Output the [x, y] coordinate of the center of the cell containing the given text.  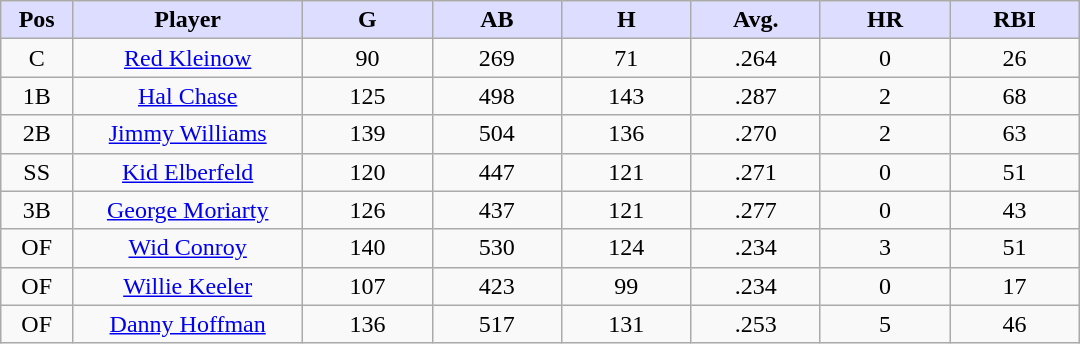
43 [1014, 210]
143 [626, 96]
269 [496, 58]
530 [496, 248]
124 [626, 248]
Kid Elberfeld [188, 172]
437 [496, 210]
3 [884, 248]
447 [496, 172]
99 [626, 286]
AB [496, 20]
Avg. [756, 20]
Hal Chase [188, 96]
H [626, 20]
26 [1014, 58]
125 [368, 96]
.264 [756, 58]
.270 [756, 134]
131 [626, 324]
120 [368, 172]
139 [368, 134]
.277 [756, 210]
17 [1014, 286]
2B [37, 134]
HR [884, 20]
George Moriarty [188, 210]
RBI [1014, 20]
C [37, 58]
517 [496, 324]
.253 [756, 324]
504 [496, 134]
107 [368, 286]
.287 [756, 96]
5 [884, 324]
63 [1014, 134]
Willie Keeler [188, 286]
.271 [756, 172]
Wid Conroy [188, 248]
3B [37, 210]
90 [368, 58]
SS [37, 172]
Pos [37, 20]
140 [368, 248]
46 [1014, 324]
1B [37, 96]
G [368, 20]
Player [188, 20]
71 [626, 58]
Red Kleinow [188, 58]
423 [496, 286]
Jimmy Williams [188, 134]
68 [1014, 96]
Danny Hoffman [188, 324]
498 [496, 96]
126 [368, 210]
